Identify which cell holds the provided text, then report its [x, y] central coordinate. 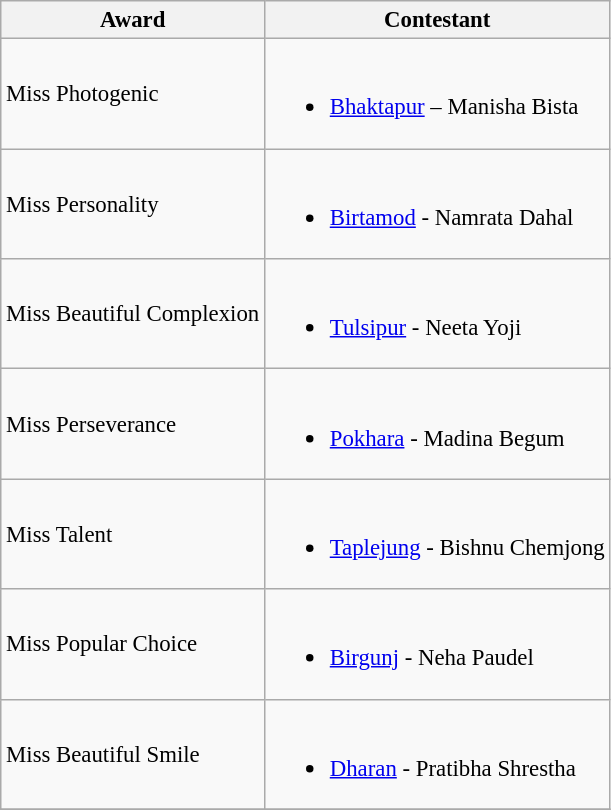
Dharan - Pratibha Shrestha [437, 754]
Award [133, 20]
Tulsipur - Neeta Yoji [437, 314]
Miss Beautiful Smile [133, 754]
Miss Popular Choice [133, 644]
Contestant [437, 20]
Miss Photogenic [133, 94]
Miss Beautiful Complexion [133, 314]
Taplejung - Bishnu Chemjong [437, 534]
Miss Perseverance [133, 424]
Pokhara - Madina Begum [437, 424]
Miss Talent [133, 534]
Bhaktapur – Manisha Bista [437, 94]
Birtamod - Namrata Dahal [437, 204]
Birgunj - Neha Paudel [437, 644]
Miss Personality [133, 204]
